Identify which cell holds the provided text, then report its (X, Y) central coordinate. 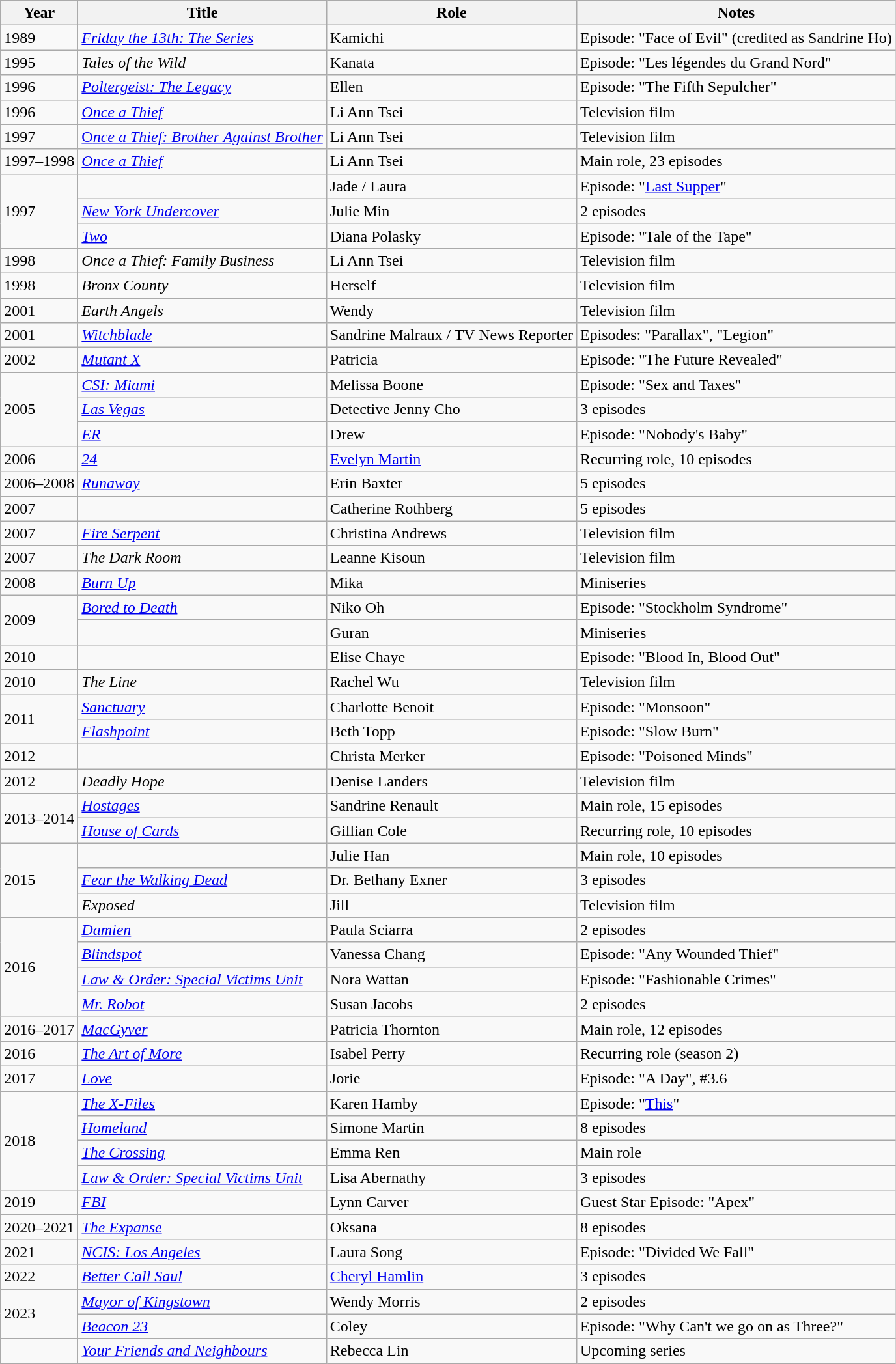
Wendy Morris (451, 1301)
Poltergeist: The Legacy (202, 87)
Year (39, 13)
Detective Jenny Cho (451, 410)
2013–2014 (39, 818)
Main role, 10 episodes (736, 856)
Episode: "The Fifth Sepulcher" (736, 87)
Charlotte Benoit (451, 706)
Episode: "Any Wounded Thief" (736, 954)
Episode: "The Future Revealed" (736, 360)
New York Undercover (202, 211)
Gillian Cole (451, 831)
Episode: "Divided We Fall" (736, 1252)
Love (202, 1078)
Rachel Wu (451, 682)
Exposed (202, 905)
Jorie (451, 1078)
Vanessa Chang (451, 954)
Nora Wattan (451, 979)
Lynn Carver (451, 1203)
The X-Files (202, 1104)
Episode: "Poisoned Minds" (736, 757)
Jill (451, 905)
Guran (451, 632)
MacGyver (202, 1029)
Episode: "Blood In, Blood Out" (736, 657)
Burn Up (202, 583)
1995 (39, 63)
Jade / Laura (451, 186)
Main role, 15 episodes (736, 806)
Isabel Perry (451, 1053)
Earth Angels (202, 311)
Notes (736, 13)
Julie Min (451, 211)
Bronx County (202, 285)
Sanctuary (202, 706)
Paula Sciarra (451, 930)
2019 (39, 1203)
Once a Thief: Family Business (202, 260)
Your Friends and Neighbours (202, 1351)
Episode: "Fashionable Crimes" (736, 979)
Main role, 23 episodes (736, 161)
The Expanse (202, 1227)
1997–1998 (39, 161)
Mika (451, 583)
Patricia Thornton (451, 1029)
Karen Hamby (451, 1104)
Dr. Bethany Exner (451, 880)
Laura Song (451, 1252)
Episode: "This" (736, 1104)
ER (202, 434)
The Line (202, 682)
2008 (39, 583)
Homeland (202, 1128)
Sandrine Renault (451, 806)
24 (202, 459)
Wendy (451, 311)
Friday the 13th: The Series (202, 38)
Cheryl Hamlin (451, 1277)
Deadly Hope (202, 781)
The Crossing (202, 1153)
Leanne Kisoun (451, 558)
2021 (39, 1252)
Christina Andrews (451, 533)
2015 (39, 880)
Guest Star Episode: "Apex" (736, 1203)
Two (202, 236)
Mayor of Kingstown (202, 1301)
2006 (39, 459)
Witchblade (202, 335)
The Dark Room (202, 558)
Elise Chaye (451, 657)
Coley (451, 1326)
2020–2021 (39, 1227)
Episode: "Nobody's Baby" (736, 434)
Upcoming series (736, 1351)
Catherine Rothberg (451, 508)
Episode: "Slow Burn" (736, 732)
FBI (202, 1203)
2023 (39, 1314)
2011 (39, 719)
Episode: "Tale of the Tape" (736, 236)
Rebecca Lin (451, 1351)
Drew (451, 434)
Denise Landers (451, 781)
Evelyn Martin (451, 459)
Bored to Death (202, 607)
Hostages (202, 806)
Sandrine Malraux / TV News Reporter (451, 335)
Episode: "A Day", #3.6 (736, 1078)
Episode: "Monsoon" (736, 706)
Episodes: "Parallax", "Legion" (736, 335)
Fire Serpent (202, 533)
Melissa Boone (451, 385)
Niko Oh (451, 607)
Herself (451, 285)
Better Call Saul (202, 1277)
Christa Merker (451, 757)
Julie Han (451, 856)
Patricia (451, 360)
Susan Jacobs (451, 1004)
NCIS: Los Angeles (202, 1252)
Diana Polasky (451, 236)
2009 (39, 620)
Title (202, 13)
Runaway (202, 484)
Las Vegas (202, 410)
2016–2017 (39, 1029)
Blindspot (202, 954)
2002 (39, 360)
Kamichi (451, 38)
Lisa Abernathy (451, 1178)
2022 (39, 1277)
2018 (39, 1141)
Mutant X (202, 360)
Episode: "Stockholm Syndrome" (736, 607)
Tales of the Wild (202, 63)
Beth Topp (451, 732)
Simone Martin (451, 1128)
2006–2008 (39, 484)
2005 (39, 410)
Mr. Robot (202, 1004)
Role (451, 13)
Episode: "Face of Evil" (credited as Sandrine Ho) (736, 38)
Flashpoint (202, 732)
Episode: "Les légendes du Grand Nord" (736, 63)
Kanata (451, 63)
1989 (39, 38)
Ellen (451, 87)
The Art of More (202, 1053)
2017 (39, 1078)
Emma Ren (451, 1153)
Erin Baxter (451, 484)
Episode: "Why Can't we go on as Three?" (736, 1326)
Fear the Walking Dead (202, 880)
Main role (736, 1153)
Damien (202, 930)
House of Cards (202, 831)
CSI: Miami (202, 385)
Recurring role (season 2) (736, 1053)
Main role, 12 episodes (736, 1029)
Beacon 23 (202, 1326)
Once a Thief: Brother Against Brother (202, 137)
Oksana (451, 1227)
Episode: "Last Supper" (736, 186)
Episode: "Sex and Taxes" (736, 385)
